Identify which cell holds the provided text, then report its (x, y) central coordinate. 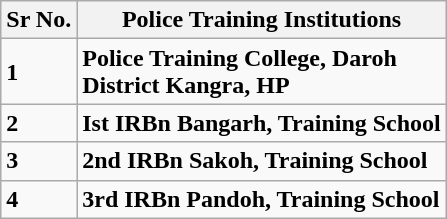
Police Training Institutions (262, 20)
1 (39, 72)
3rd IRBn Pandoh, Training School (262, 199)
Police Training College, DarohDistrict Kangra, HP (262, 72)
Ist IRBn Bangarh, Training School (262, 123)
2 (39, 123)
Sr No. (39, 20)
3 (39, 161)
2nd IRBn Sakoh, Training School (262, 161)
4 (39, 199)
